Output the (x, y) coordinate of the center of the cell containing the given text.  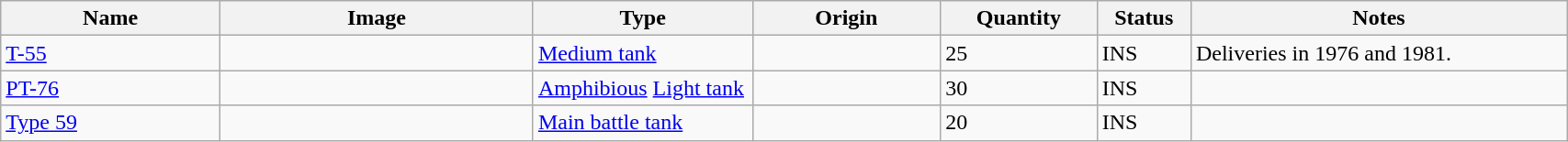
Main battle tank (643, 123)
25 (1019, 53)
Deliveries in 1976 and 1981. (1378, 53)
Name (110, 18)
Amphibious Light tank (643, 88)
Origin (847, 18)
30 (1019, 88)
Quantity (1019, 18)
Status (1144, 18)
20 (1019, 123)
Notes (1378, 18)
PT-76 (110, 88)
Medium tank (643, 53)
Type 59 (110, 123)
T-55 (110, 53)
Type (643, 18)
Image (377, 18)
